Detect which cell encompasses the target text, then output its [x, y] center coordinate. 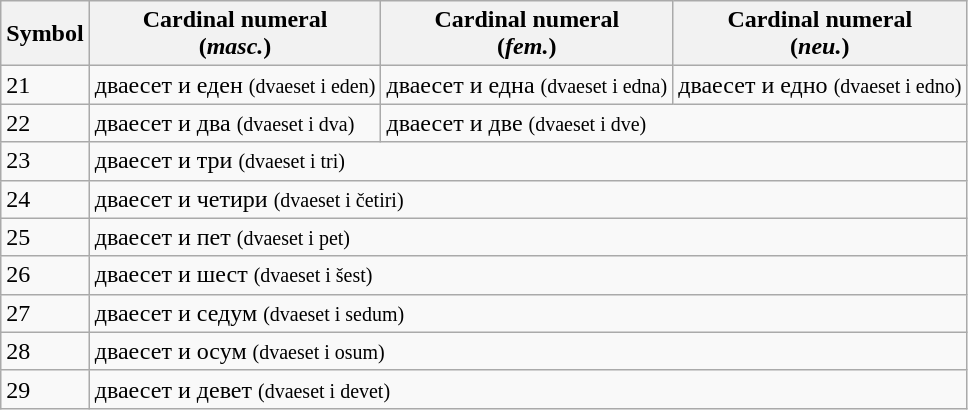
дваесет и осум (dvaeset i osum) [528, 351]
дваесет и еден (dvaeset i eden) [235, 85]
23 [45, 161]
Cardinal numeral (neu.) [820, 34]
22 [45, 123]
дваесет и пет (dvaeset i pet) [528, 237]
дваесет и седум (dvaeset i sedum) [528, 313]
24 [45, 199]
25 [45, 237]
21 [45, 85]
дваесет и две (dvaeset i dve) [674, 123]
27 [45, 313]
дваесет и четири (dvaeset i četiri) [528, 199]
Symbol [45, 34]
дваесет и едно (dvaeset i edno) [820, 85]
дваесет и една (dvaeset i edna) [527, 85]
дваесет и шест (dvaeset i šest) [528, 275]
28 [45, 351]
26 [45, 275]
29 [45, 389]
дваесет и три (dvaeset i tri) [528, 161]
дваесет и девет (dvaeset i devet) [528, 389]
Cardinal numeral (fem.) [527, 34]
Cardinal numeral (masc.) [235, 34]
дваесет и два (dvaeset i dva) [235, 123]
